Provide the (x, y) coordinate of the cell's center where the given text is located.  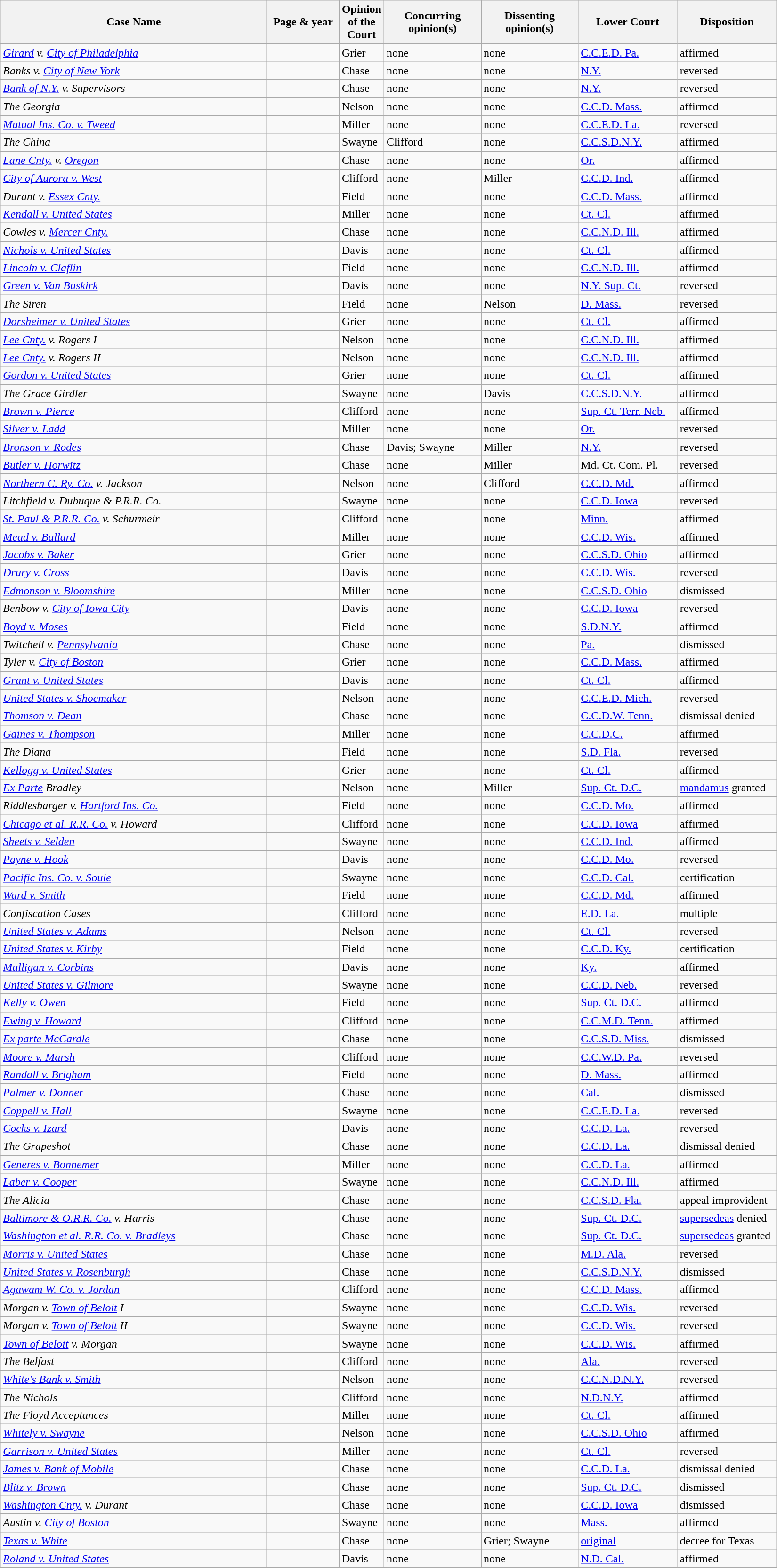
S.D.N.Y. (628, 626)
White's Bank v. Smith (134, 1379)
E.D. La. (628, 913)
Coppell v. Hall (134, 1110)
James v. Bank of Mobile (134, 1469)
Benbow v. City of Iowa City (134, 609)
C.C.D. Cal. (628, 877)
Opinion of the Court (362, 22)
Ky. (628, 967)
Riddlesbarger v. Hartford Ins. Co. (134, 805)
The Georgia (134, 106)
Jacobs v. Baker (134, 555)
The Floyd Acceptances (134, 1415)
Nichols v. United States (134, 250)
Cowles v. Mercer Cnty. (134, 232)
Bank of N.Y. v. Supervisors (134, 89)
St. Paul & P.R.R. Co. v. Schurmeir (134, 519)
The Grace Girdler (134, 393)
The China (134, 142)
Disposition (727, 22)
Whitely v. Swayne (134, 1433)
mandamus granted (727, 788)
The Siren (134, 304)
Morgan v. Town of Beloit I (134, 1308)
Silver v. Ladd (134, 429)
Pacific Ins. Co. v. Soule (134, 877)
Ward v. Smith (134, 895)
C.C.N.D.N.Y. (628, 1379)
S.D. Fla. (628, 752)
Garrison v. United States (134, 1451)
Bronson v. Rodes (134, 447)
Town of Beloit v. Morgan (134, 1343)
Kelly v. Owen (134, 1003)
Sup. Ct. Terr. Neb. (628, 411)
Brown v. Pierce (134, 411)
Baltimore & O.R.R. Co. v. Harris (134, 1218)
Dorsheimer v. United States (134, 322)
United States v. Shoemaker (134, 698)
Chicago et al. R.R. Co. v. Howard (134, 824)
Thomson v. Dean (134, 716)
Lane Cnty. v. Oregon (134, 160)
original (628, 1541)
Mulligan v. Corbins (134, 967)
Northern C. Ry. Co. v. Jackson (134, 483)
Gaines v. Thompson (134, 734)
C.C.D. Ky. (628, 949)
Durant v. Essex Cnty. (134, 196)
Ewing v. Howard (134, 1021)
C.C.D.C. (628, 734)
Edmonson v. Bloomshire (134, 591)
City of Aurora v. West (134, 178)
N.D. Cal. (628, 1559)
C.C.E.D. Pa. (628, 53)
Washington et al. R.R. Co. v. Bradleys (134, 1236)
Austin v. City of Boston (134, 1523)
Grier; Swayne (530, 1541)
C.C.E.D. Mich. (628, 698)
United States v. Kirby (134, 949)
multiple (727, 913)
Morris v. United States (134, 1254)
Ex parte McCardle (134, 1039)
Boyd v. Moses (134, 626)
Laber v. Cooper (134, 1182)
Concurring opinion(s) (432, 22)
Ex Parte Bradley (134, 788)
Sheets v. Selden (134, 842)
Davis; Swayne (432, 447)
Palmer v. Donner (134, 1092)
Green v. Van Buskirk (134, 286)
Roland v. United States (134, 1559)
Texas v. White (134, 1541)
Lee Cnty. v. Rogers II (134, 357)
decree for Texas (727, 1541)
Ala. (628, 1361)
Payne v. Hook (134, 860)
Randall v. Brigham (134, 1074)
Confiscation Cases (134, 913)
M.D. Ala. (628, 1254)
The Belfast (134, 1361)
Morgan v. Town of Beloit II (134, 1325)
Mutual Ins. Co. v. Tweed (134, 124)
Cocks v. Izard (134, 1129)
The Nichols (134, 1397)
supersedeas denied (727, 1218)
C.C.D.W. Tenn. (628, 716)
Page & year (303, 22)
Lincoln v. Claflin (134, 268)
C.C.M.D. Tenn. (628, 1021)
Case Name (134, 22)
C.C.D. Neb. (628, 985)
C.C.W.D. Pa. (628, 1056)
Minn. (628, 519)
Girard v. City of Philadelphia (134, 53)
N.Y. Sup. Ct. (628, 286)
N.D.N.Y. (628, 1397)
appeal improvident (727, 1200)
Litchfield v. Dubuque & P.R.R. Co. (134, 501)
United States v. Adams (134, 931)
Butler v. Horwitz (134, 465)
Gordon v. United States (134, 375)
Kellogg v. United States (134, 770)
Cal. (628, 1092)
United States v. Gilmore (134, 985)
C.C.S.D. Fla. (628, 1200)
Grant v. United States (134, 680)
Mead v. Ballard (134, 536)
The Grapeshot (134, 1146)
Mass. (628, 1523)
The Alicia (134, 1200)
The Diana (134, 752)
Blitz v. Brown (134, 1487)
United States v. Rosenburgh (134, 1272)
Lee Cnty. v. Rogers I (134, 340)
Banks v. City of New York (134, 71)
Dissenting opinion(s) (530, 22)
Lower Court (628, 22)
Tyler v. City of Boston (134, 662)
Moore v. Marsh (134, 1056)
Generes v. Bonnemer (134, 1164)
Md. Ct. Com. Pl. (628, 465)
Washington Cnty. v. Durant (134, 1505)
Twitchell v. Pennsylvania (134, 644)
supersedeas granted (727, 1236)
Drury v. Cross (134, 573)
Kendall v. United States (134, 214)
Agawam W. Co. v. Jordan (134, 1290)
C.C.S.D. Miss. (628, 1039)
Pa. (628, 644)
